Return (X, Y) of the center of cell containing provided text 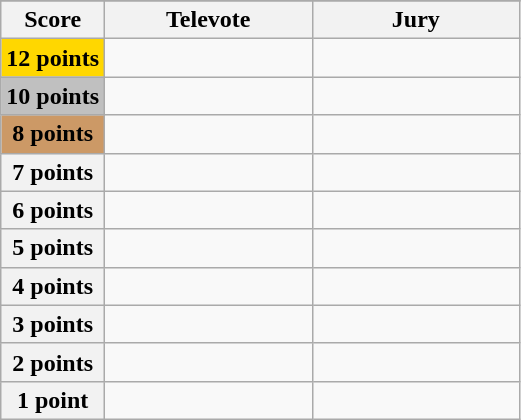
3 points (53, 324)
10 points (53, 96)
12 points (53, 58)
Jury (416, 20)
2 points (53, 362)
5 points (53, 248)
1 point (53, 400)
Televote (209, 20)
4 points (53, 286)
7 points (53, 172)
8 points (53, 134)
6 points (53, 210)
Score (53, 20)
